Return the (x, y) coordinate for the center point of the cell that contains the specified text.  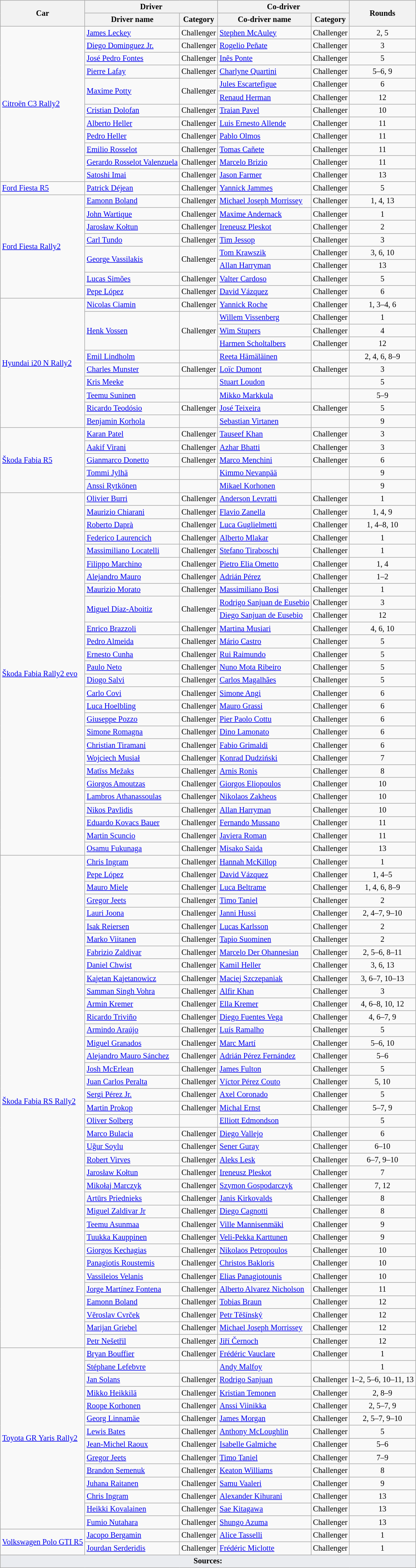
Sources: (208, 1561)
Nikos Pavlidis (132, 810)
Stefano Tiraboschi (264, 551)
Yannick Jammes (264, 188)
Anderson Levratti (264, 499)
Karan Patel (132, 434)
Armindo Araújo (132, 1030)
Yannick Roche (264, 304)
Veli-Pekka Karttunen (264, 1237)
Kristian Temonen (264, 1393)
Arnis Ronis (264, 771)
James Morgan (264, 1419)
Dino Lamonato (264, 732)
Frédéric Miclotte (264, 1548)
3, 6, 10 (382, 253)
Cristian Dolofan (132, 110)
Jason Farmer (264, 175)
Stéphane Lefebvre (132, 1367)
Pierre Lafay (132, 72)
Nicolas Ciamin (132, 304)
3, 6–7, 10–13 (382, 978)
Pedro Almeida (132, 642)
Kris Meeke (132, 382)
2, 5–7, 9 (382, 1406)
Diego Sanjuan de Eusebio (264, 615)
Heikki Kovalainen (132, 1509)
Oliver Solberg (132, 1121)
Jean-Michel Raoux (132, 1444)
Filippo Marchino (132, 564)
Tomas Cañete (264, 149)
Marcelo Brizio (264, 162)
Josh McErlean (132, 1069)
Hyundai i20 N Rally2 (42, 363)
Jourdan Serderidis (132, 1548)
Tobias Braun (264, 1302)
Janis Kirkovalds (264, 1199)
2, 4–7, 9–10 (382, 913)
1, 3–4, 6 (382, 304)
1–2, 5–6, 10–11, 13 (382, 1380)
Diogo Salvi (132, 680)
George Vassilakis (132, 259)
Alberto Alvarez Nicholson (264, 1289)
Vassileios Velanis (132, 1276)
Tim Jessop (264, 240)
Traian Pavel (264, 110)
Juhana Raitanen (132, 1483)
Petr Nešetřil (132, 1341)
Tommi Jylhä (132, 473)
Reeta Hämäläinen (264, 356)
Charles Munster (132, 369)
Martin Prokop (132, 1108)
4 (382, 331)
Anthony McLoughlin (264, 1432)
Ricardo Teodósio (132, 408)
Marko Viitanen (132, 939)
Javiera Roman (264, 836)
José Pedro Fontes (132, 59)
Roberto Daprà (132, 525)
Roope Korhonen (132, 1406)
5–9 (382, 395)
Teemu Asunmaa (132, 1224)
2, 5 (382, 33)
Pier Paolo Cottu (264, 719)
Alice Tasselli (264, 1535)
Hannah McKillop (264, 862)
Nuno Mota Ribeiro (264, 667)
Petr Těšínský (264, 1315)
Azhar Bhatti (264, 447)
Paulo Neto (132, 667)
Andy Malfoy (264, 1367)
Sergi Pérez Jr. (132, 1095)
Anssi Viinikka (264, 1406)
1–2 (382, 577)
Nikolaos Zakheos (264, 797)
Satoshi Imai (132, 175)
Alfir Khan (264, 991)
Toyota GR Yaris Rally2 (42, 1438)
Harmen Scholtalbers (264, 343)
Christian Tiramani (132, 745)
Ford Fiesta Rally2 (42, 246)
Juan Carlos Peralta (132, 1082)
Shungo Azuma (264, 1522)
Emilio Rosselot (132, 149)
Osamu Fukunaga (132, 849)
Renaud Herman (264, 97)
Giorgos Eliopoulos (264, 784)
Kimmo Nevanpää (264, 473)
7–9 (382, 1458)
Marco Menchini (264, 460)
Maurizio Chiarani (132, 512)
Carlos Magalhães (264, 680)
3, 6, 13 (382, 965)
Willem Vissenberg (264, 318)
6–7, 9–10 (382, 1160)
Ella Kremer (264, 1004)
2, 5–7, 9–10 (382, 1419)
Benjamin Korhola (132, 421)
Ville Mannisenmäki (264, 1224)
Alberto Heller (132, 123)
Armin Kremer (132, 1004)
Federico Laurencich (132, 538)
Emil Lindholm (132, 356)
Stephen McAuley (264, 33)
2, 5–6, 8–11 (382, 952)
Rui Raimundo (264, 654)
Fernando Mussano (264, 823)
Wojciech Musiał (132, 758)
Driver (151, 7)
Tom Krawszik (264, 253)
Massimiliano Locatelli (132, 551)
Fabio Grimaldi (264, 745)
Janni Hussi (264, 913)
Nikolaos Petropoulos (264, 1250)
Ford Fiesta R5 (42, 188)
Samman Singh Vohra (132, 991)
2, 8–9 (382, 1393)
Olivier Burri (132, 499)
Gerardo Rosselot Valenzuela (132, 162)
Co-driver (283, 7)
Pablo Olmos (264, 136)
Eduardo Kovacs Bauer (132, 823)
Tapio Suominen (264, 939)
Miguel Zaldivar Jr (132, 1211)
1, 4 (382, 564)
Pietro Elia Ometto (264, 564)
Bryan Bouffier (132, 1354)
John Wartique (132, 214)
Diego Vallejo (264, 1133)
Mauro Grassi (264, 706)
Lauri Joona (132, 913)
Sebastian Virtanen (264, 421)
Martina Musiari (264, 629)
Georg Linnamäe (132, 1419)
Luca Guglielmetti (264, 525)
Valter Cardoso (264, 279)
Pedro Heller (132, 136)
Enrico Brazzoli (132, 629)
Víctor Pérez Couto (264, 1082)
Diego Dominguez Jr. (132, 45)
4, 6–7, 9 (382, 1017)
6–10 (382, 1147)
Isabelle Galmiche (264, 1444)
Jorge Martínez Fontena (132, 1289)
Marc Martí (264, 1043)
Co-driver name (264, 20)
Kamil Heller (264, 965)
Carlo Covi (132, 693)
Misako Saida (264, 849)
Jiří Černoch (264, 1341)
1, 4, 13 (382, 201)
Rodrigo Sanjuan de Eusebio (264, 603)
Adrián Pérez Fernández (264, 1056)
José Teixeira (264, 408)
Panagiotis Roustemis (132, 1263)
Luís Ramalho (264, 1030)
Maurizio Morato (132, 590)
Giorgos Amoutzas (132, 784)
Szymon Gospodarczyk (264, 1185)
Rodrigo Sanjuan (264, 1380)
Jan Solans (132, 1380)
Mikael Korhonen (264, 486)
Isak Reiersen (132, 926)
Gianmarco Donetto (132, 460)
Stuart Loudon (264, 382)
Elias Panagiotounis (264, 1276)
Michal Ernst (264, 1108)
Lambros Athanassoulas (132, 797)
Maxime Potty (132, 91)
1, 4–5 (382, 874)
Teemu Suninen (132, 395)
Mauro Miele (132, 888)
Volkswagen Polo GTI R5 (42, 1542)
Mikko Heikkilä (132, 1393)
Elliott Edmondson (264, 1121)
4, 6–8, 10, 12 (382, 1004)
Martin Scuncio (132, 836)
Miguel Granados (132, 1043)
Luca Hoelbling (132, 706)
Lucas Karlsson (264, 926)
James Fulton (264, 1069)
Marcelo Der Ohannesian (264, 952)
Anssi Rytkönen (132, 486)
Axel Coronado (264, 1095)
Lucas Simões (132, 279)
Mikko Markkula (264, 395)
Mikołaj Marczyk (132, 1185)
1, 4–8, 10 (382, 525)
Sae Kitagawa (264, 1509)
5, 10 (382, 1082)
Ricardo Triviño (132, 1017)
Fabrizio Zaldivar (132, 952)
Marco Bulacia (132, 1133)
Simone Angi (264, 693)
Inês Ponte (264, 59)
Maxime Andernack (264, 214)
2, 4, 6, 8–9 (382, 356)
Tauseef Khan (264, 434)
Charlyne Quartini (264, 72)
Ernesto Cunha (132, 654)
1, 4, 9 (382, 512)
Artūrs Priednieks (132, 1199)
Rounds (382, 13)
Aleks Lesk (264, 1160)
Jules Escartefigue (264, 84)
Patrick Déjean (132, 188)
James Leckey (132, 33)
Luis Ernesto Allende (264, 123)
Marijan Griebel (132, 1328)
Flavio Zanella (264, 512)
Carl Tundo (132, 240)
Luca Beltrame (264, 888)
Tuukka Kauppinen (132, 1237)
Škoda Fabia RS Rally2 (42, 1102)
Frédéric Vauclare (264, 1354)
Mário Castro (264, 642)
Henk Vossen (132, 330)
Miguel Díaz-Aboitiz (132, 609)
Maciej Szczepaniak (264, 978)
Keaton Williams (264, 1471)
5–7, 9 (382, 1108)
Fumio Nutahara (132, 1522)
Alberto Mlakar (264, 538)
Konrad Dudziński (264, 758)
Kajetan Kajetanowicz (132, 978)
Alejandro Mauro (132, 577)
Citroën C3 Rally2 (42, 104)
Matīss Mežaks (132, 771)
Brandon Semenuk (132, 1471)
5–6, 10 (382, 1043)
Simone Romagna (132, 732)
Jacopo Bergamin (132, 1535)
Adrián Pérez (264, 577)
Věroslav Cvrček (132, 1315)
1, 4, 6, 8–9 (382, 888)
Alexander Kihurani (264, 1496)
Škoda Fabia R5 (42, 460)
4, 6, 10 (382, 629)
Giuseppe Pozzo (132, 719)
Loïc Dumont (264, 369)
Uğur Soylu (132, 1147)
Wim Stupers (264, 331)
Škoda Fabia Rally2 evo (42, 674)
Alejandro Mauro Sánchez (132, 1056)
Christos Bakloris (264, 1263)
Driver name (132, 20)
Diego Fuentes Vega (264, 1017)
Giorgos Kechagias (132, 1250)
Rogelio Peñate (264, 45)
Sener Guray (264, 1147)
Car (42, 13)
7, 12 (382, 1185)
Massimiliano Bosi (264, 590)
Samu Vaaleri (264, 1483)
5–6, 9 (382, 72)
Daniel Chwist (132, 965)
Aakif Virani (132, 447)
Diego Cagnotti (264, 1211)
Lewis Bates (132, 1432)
Robert Virves (132, 1160)
